Return [x, y] of the center of cell containing provided text 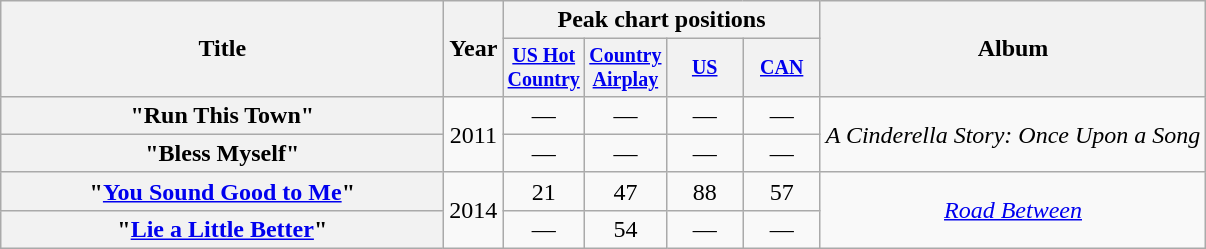
2011 [474, 134]
2014 [474, 210]
88 [704, 191]
Road Between [1013, 210]
54 [626, 229]
Peak chart positions [662, 20]
47 [626, 191]
"Run This Town" [222, 115]
Year [474, 49]
"Lie a Little Better" [222, 229]
US Hot Country [544, 68]
US [704, 68]
CAN [782, 68]
Album [1013, 49]
Country Airplay [626, 68]
A Cinderella Story: Once Upon a Song [1013, 134]
Title [222, 49]
57 [782, 191]
"Bless Myself" [222, 153]
"You Sound Good to Me" [222, 191]
21 [544, 191]
